Pinpoint the cell where the given text exists, returning its (X, Y) midpoint coordinate. 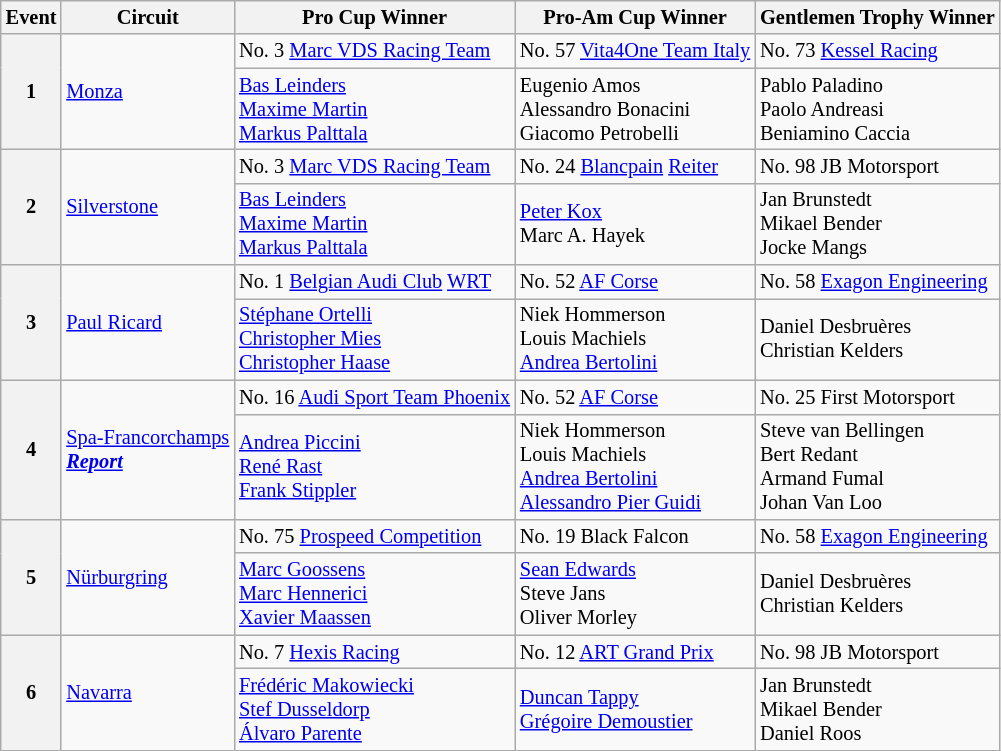
No. 7 Hexis Racing (374, 652)
Sean Edwards Steve Jans Oliver Morley (635, 594)
No. 19 Black Falcon (635, 536)
Marc Goossens Marc Hennerici Xavier Maassen (374, 594)
No. 1 Belgian Audi Club WRT (374, 282)
Gentlemen Trophy Winner (878, 17)
Duncan Tappy Grégoire Demoustier (635, 709)
No. 25 First Motorsport (878, 397)
Monza (148, 92)
Spa-FrancorchampsReport (148, 450)
Circuit (148, 17)
Pro Cup Winner (374, 17)
Eugenio Amos Alessandro Bonacini Giacomo Petrobelli (635, 109)
Jan Brunstedt Mikael Bender Daniel Roos (878, 709)
Silverstone (148, 206)
1 (32, 92)
Jan Brunstedt Mikael Bender Jocke Mangs (878, 224)
No. 75 Prospeed Competition (374, 536)
Steve van Bellingen Bert Redant Armand Fumal Johan Van Loo (878, 467)
Event (32, 17)
2 (32, 206)
Nürburgring (148, 576)
No. 24 Blancpain Reiter (635, 166)
Niek Hommerson Louis Machiels Andrea Bertolini (635, 339)
Niek Hommerson Louis Machiels Andrea Bertolini Alessandro Pier Guidi (635, 467)
6 (32, 692)
Stéphane Ortelli Christopher Mies Christopher Haase (374, 339)
5 (32, 576)
3 (32, 322)
Navarra (148, 692)
Peter Kox Marc A. Hayek (635, 224)
Andrea Piccini René Rast Frank Stippler (374, 467)
Pablo Paladino Paolo Andreasi Beniamino Caccia (878, 109)
No. 57 Vita4One Team Italy (635, 51)
No. 12 ART Grand Prix (635, 652)
No. 73 Kessel Racing (878, 51)
4 (32, 450)
No. 16 Audi Sport Team Phoenix (374, 397)
Frédéric Makowiecki Stef Dusseldorp Álvaro Parente (374, 709)
Pro-Am Cup Winner (635, 17)
Paul Ricard (148, 322)
